From the cell containing the given text, extract its center point as [X, Y] coordinate. 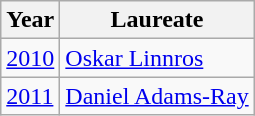
Year [30, 20]
Laureate [157, 20]
2010 [30, 58]
Daniel Adams-Ray [157, 96]
2011 [30, 96]
Oskar Linnros [157, 58]
